Return the (x, y) coordinate for the center point of the cell that contains the specified text.  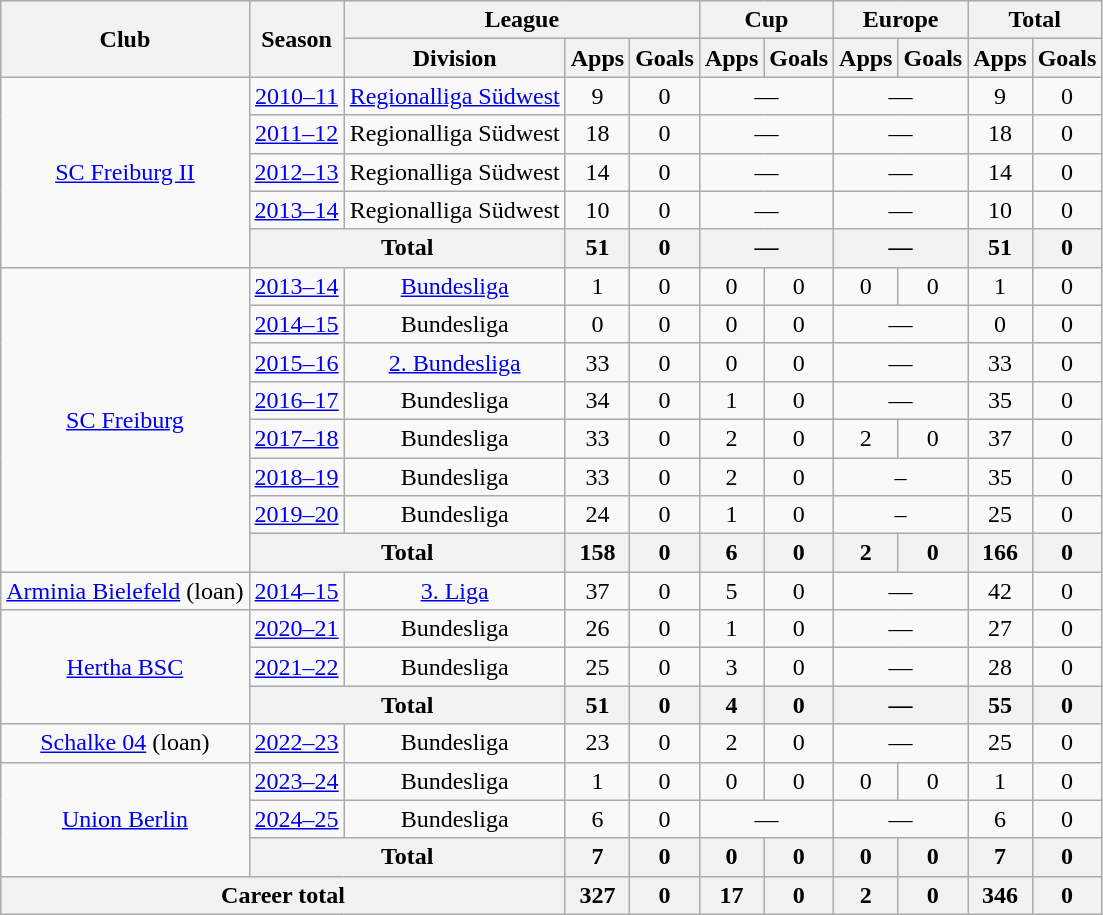
3 (731, 667)
26 (597, 629)
55 (1000, 705)
2017–18 (296, 438)
Union Berlin (125, 819)
2. Bundesliga (454, 362)
2019–20 (296, 515)
2011–12 (296, 134)
Schalke 04 (loan) (125, 743)
4 (731, 705)
166 (1000, 553)
Season (296, 39)
2015–16 (296, 362)
Cup (766, 20)
2018–19 (296, 477)
27 (1000, 629)
3. Liga (454, 591)
34 (597, 400)
24 (597, 515)
327 (597, 895)
2021–22 (296, 667)
17 (731, 895)
Division (454, 58)
2024–25 (296, 819)
Europe (901, 20)
346 (1000, 895)
2010–11 (296, 96)
SC Freiburg (125, 419)
2022–23 (296, 743)
2020–21 (296, 629)
League (522, 20)
2023–24 (296, 781)
158 (597, 553)
42 (1000, 591)
5 (731, 591)
28 (1000, 667)
Club (125, 39)
Career total (283, 895)
SC Freiburg II (125, 172)
23 (597, 743)
Arminia Bielefeld (loan) (125, 591)
2012–13 (296, 172)
2016–17 (296, 400)
Hertha BSC (125, 667)
